Identify which cell holds the provided text, then report its (X, Y) central coordinate. 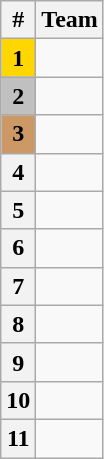
1 (18, 58)
Team (70, 20)
11 (18, 438)
6 (18, 248)
3 (18, 134)
9 (18, 362)
5 (18, 210)
7 (18, 286)
4 (18, 172)
# (18, 20)
10 (18, 400)
8 (18, 324)
2 (18, 96)
